From the cell containing the given text, extract its center point as (x, y) coordinate. 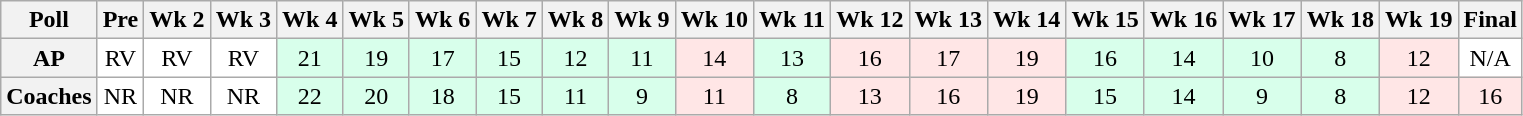
Wk 14 (1026, 20)
Wk 15 (1105, 20)
Wk 2 (177, 20)
20 (376, 96)
Wk 13 (948, 20)
Wk 10 (714, 20)
Pre (120, 20)
Wk 5 (376, 20)
Wk 9 (642, 20)
Poll (49, 20)
18 (442, 96)
Wk 17 (1262, 20)
N/A (1490, 58)
Wk 11 (792, 20)
22 (310, 96)
Wk 18 (1340, 20)
21 (310, 58)
Coaches (49, 96)
Wk 6 (442, 20)
Wk 19 (1419, 20)
Wk 8 (575, 20)
Wk 7 (509, 20)
AP (49, 58)
Wk 3 (243, 20)
Wk 4 (310, 20)
10 (1262, 58)
Wk 16 (1183, 20)
Final (1490, 20)
Wk 12 (870, 20)
